Find where the given text appears and provide that cell's center as [X, Y] coordinate. 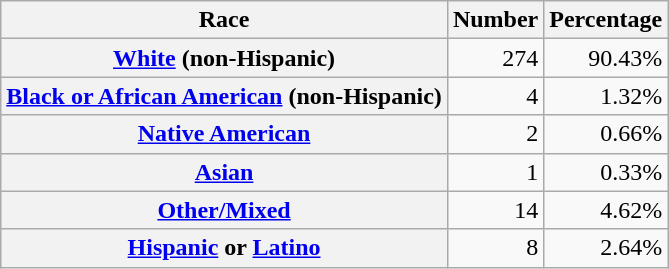
8 [495, 248]
Number [495, 20]
Black or African American (non-Hispanic) [224, 96]
Race [224, 20]
Native American [224, 134]
1.32% [606, 96]
Asian [224, 172]
1 [495, 172]
4 [495, 96]
0.33% [606, 172]
14 [495, 210]
4.62% [606, 210]
Hispanic or Latino [224, 248]
2.64% [606, 248]
Percentage [606, 20]
0.66% [606, 134]
2 [495, 134]
274 [495, 58]
90.43% [606, 58]
Other/Mixed [224, 210]
White (non-Hispanic) [224, 58]
